From the cell containing the given text, extract its center point as (x, y) coordinate. 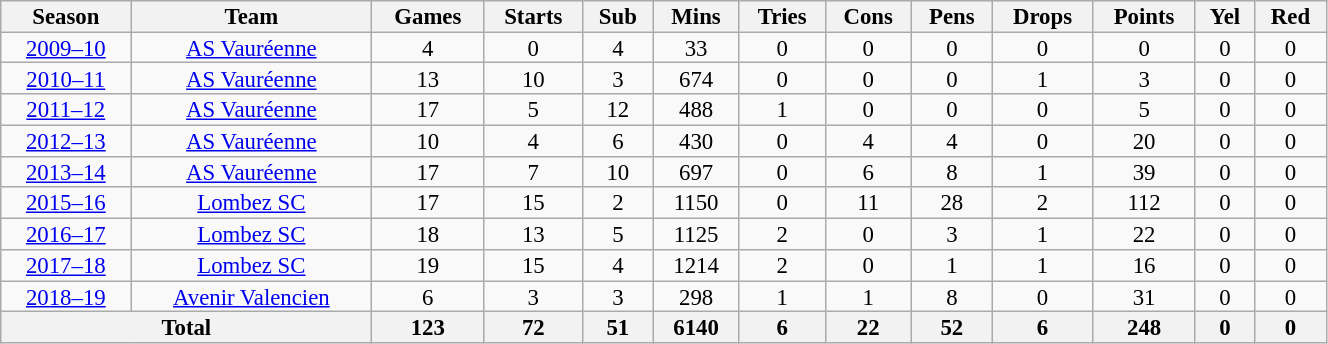
Red (1290, 16)
2015–16 (66, 204)
11 (868, 204)
112 (1144, 204)
2012–13 (66, 140)
2010–11 (66, 78)
697 (696, 172)
123 (428, 328)
2016–17 (66, 234)
39 (1144, 172)
Pens (952, 16)
12 (618, 110)
1125 (696, 234)
20 (1144, 140)
Team (252, 16)
Starts (534, 16)
Total (186, 328)
2011–12 (66, 110)
Points (1144, 16)
Avenir Valencien (252, 296)
1150 (696, 204)
19 (428, 266)
28 (952, 204)
430 (696, 140)
1214 (696, 266)
72 (534, 328)
248 (1144, 328)
16 (1144, 266)
Yel (1224, 16)
33 (696, 48)
298 (696, 296)
2017–18 (66, 266)
Games (428, 16)
6140 (696, 328)
2013–14 (66, 172)
Sub (618, 16)
Mins (696, 16)
Drops (1042, 16)
31 (1144, 296)
Tries (782, 16)
51 (618, 328)
7 (534, 172)
488 (696, 110)
18 (428, 234)
Cons (868, 16)
674 (696, 78)
2018–19 (66, 296)
52 (952, 328)
2009–10 (66, 48)
Season (66, 16)
